Locate the cell with the specified text and output its (X, Y) center coordinate. 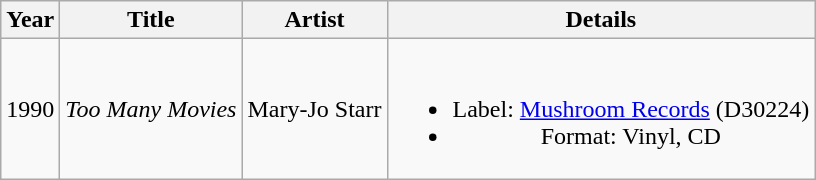
Too Many Movies (151, 109)
Mary-Jo Starr (314, 109)
Details (601, 20)
Artist (314, 20)
Label: Mushroom Records (D30224)Format: Vinyl, CD (601, 109)
1990 (30, 109)
Year (30, 20)
Title (151, 20)
